Pinpoint the cell where the given text exists, returning its (x, y) midpoint coordinate. 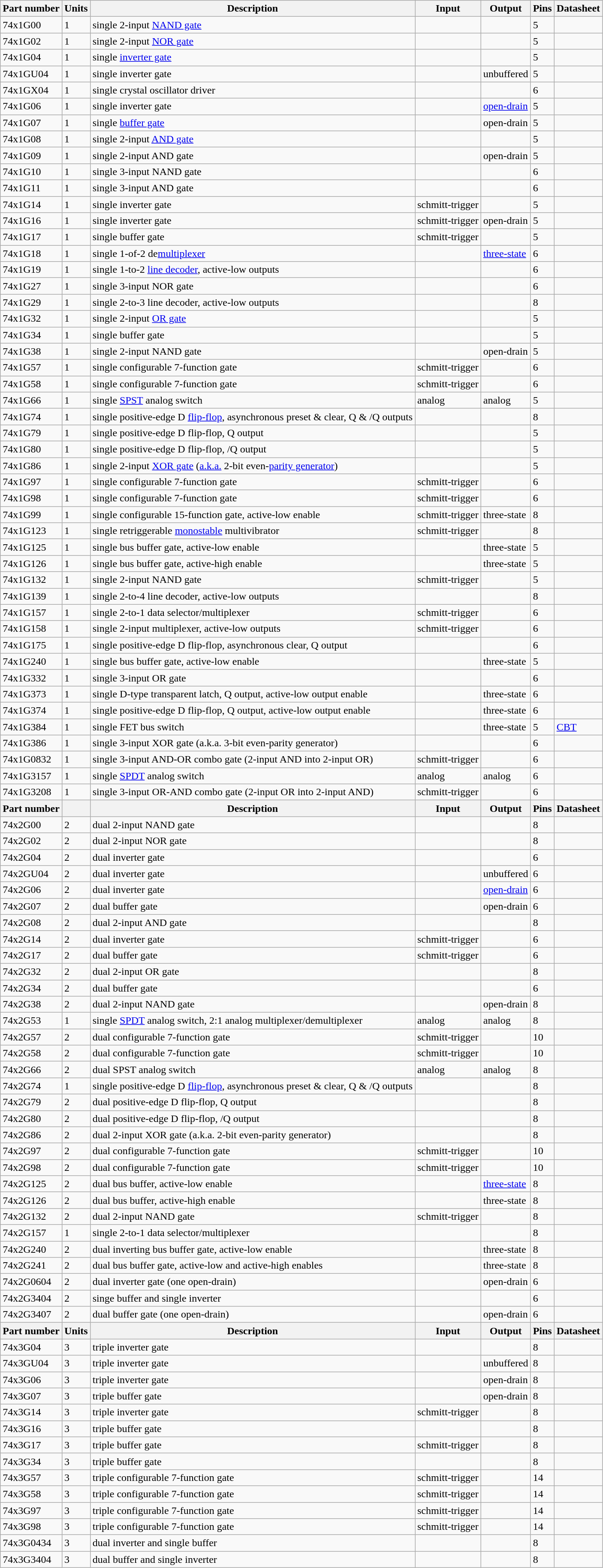
single positive-edge D flip-flop, Q output, active-low output enable (252, 710)
single 2-input multiplexer, active-low outputs (252, 629)
single FET bus switch (252, 727)
74x1G386 (31, 743)
74x1G16 (31, 221)
74x1G04 (31, 57)
dual 2-input NOR gate (252, 841)
dual positive-edge D flip-flop, Q output (252, 1102)
74x1G374 (31, 710)
74x2G32 (31, 971)
single 2-to-3 line decoder, active-low outputs (252, 302)
74x1G86 (31, 465)
74x3G0434 (31, 1543)
74x3G17 (31, 1445)
74x3G14 (31, 1412)
74x1G384 (31, 727)
74x2G98 (31, 1167)
74x2G240 (31, 1249)
74x2G125 (31, 1184)
74x2G58 (31, 1053)
74x1G29 (31, 302)
74x3G3404 (31, 1559)
74x1G34 (31, 335)
single 3-input XOR gate (a.k.a. 3-bit even-parity generator) (252, 743)
74x2G08 (31, 923)
single 2-input XOR gate (a.k.a. 2-bit even-parity generator) (252, 465)
74x3G98 (31, 1527)
74x1G09 (31, 155)
74x2G53 (31, 1021)
dual inverter and single buffer (252, 1543)
dual bus buffer, active-high enable (252, 1200)
single retriggerable monostable multivibrator (252, 531)
74x2G57 (31, 1037)
74x1G10 (31, 172)
single positive-edge D flip-flop, /Q output (252, 449)
74x1GX04 (31, 90)
single D-type transparent latch, Q output, active-low output enable (252, 694)
74x2G157 (31, 1233)
single positive-edge D flip-flop, asynchronous clear, Q output (252, 645)
74x1G240 (31, 661)
74x3G57 (31, 1478)
dual buffer gate (one open-drain) (252, 1315)
74x3G06 (31, 1380)
74x3GU04 (31, 1363)
74x1G27 (31, 286)
single SPST analog switch (252, 400)
74x2G86 (31, 1135)
74x1G18 (31, 253)
single 3-input OR gate (252, 678)
74x1G58 (31, 384)
74x1G08 (31, 139)
single configurable 15-function gate, active-low enable (252, 515)
single 3-input NOR gate (252, 286)
74x2G97 (31, 1151)
74x2G07 (31, 906)
74x1G0832 (31, 760)
dual 2-input OR gate (252, 971)
74x3G58 (31, 1494)
74x1G07 (31, 123)
74x2G79 (31, 1102)
74x1G32 (31, 319)
74x1G125 (31, 547)
CBT (578, 727)
single SPDT analog switch (252, 776)
74x3G34 (31, 1461)
74x2G80 (31, 1119)
dual positive-edge D flip-flop, /Q output (252, 1119)
74x1G14 (31, 205)
74x1G139 (31, 596)
74x1G99 (31, 515)
single 2-input OR gate (252, 319)
single 3-input AND gate (252, 188)
dual inverting bus buffer gate, active-low enable (252, 1249)
74x1G373 (31, 694)
74x1G38 (31, 351)
74x1G00 (31, 25)
74x1G157 (31, 612)
single positive-edge D flip-flop, Q output (252, 433)
74x2G34 (31, 988)
74x2G126 (31, 1200)
74x2G04 (31, 857)
single 3-input OR-AND combo gate (2-input OR into 2-input AND) (252, 792)
single 2-to-4 line decoder, active-low outputs (252, 596)
74x2G02 (31, 841)
74x2G14 (31, 939)
74x2G06 (31, 890)
74x2G3407 (31, 1315)
dual 2-input XOR gate (a.k.a. 2-bit even-parity generator) (252, 1135)
74x1G132 (31, 580)
74x1G98 (31, 498)
74x2G00 (31, 825)
single 3-input NAND gate (252, 172)
single 3-input AND-OR combo gate (2-input AND into 2-input OR) (252, 760)
74x1G97 (31, 482)
74x1G158 (31, 629)
74x2G74 (31, 1086)
74x2G3404 (31, 1298)
single SPDT analog switch, 2:1 analog multiplexer/demultiplexer (252, 1021)
74x1G19 (31, 270)
74x1G02 (31, 41)
single 2-input NOR gate (252, 41)
single bus buffer gate, active-high enable (252, 564)
74x3G07 (31, 1396)
dual bus buffer gate, active-low and active-high enables (252, 1266)
74x1G57 (31, 368)
single 1-to-2 line decoder, active-low outputs (252, 270)
singe buffer and single inverter (252, 1298)
74x1G06 (31, 106)
74x2G17 (31, 955)
dual SPST analog switch (252, 1070)
dual inverter gate (one open-drain) (252, 1282)
74x3G04 (31, 1347)
74x1G79 (31, 433)
dual 2-input AND gate (252, 923)
74x2G241 (31, 1266)
74x1GU04 (31, 74)
single crystal oscillator driver (252, 90)
dual buffer and single inverter (252, 1559)
74x2G0604 (31, 1282)
74x3G16 (31, 1429)
74x1G126 (31, 564)
74x1G3208 (31, 792)
74x1G17 (31, 237)
74x1G11 (31, 188)
74x1G66 (31, 400)
74x1G3157 (31, 776)
74x2G132 (31, 1216)
74x1G80 (31, 449)
74x1G74 (31, 416)
single 1-of-2 demultiplexer (252, 253)
dual bus buffer, active-low enable (252, 1184)
74x1G123 (31, 531)
74x2G38 (31, 1004)
74x2G66 (31, 1070)
74x1G175 (31, 645)
74x1G332 (31, 678)
74x2GU04 (31, 874)
74x3G97 (31, 1510)
